From the cell containing the given text, extract its center point as [x, y] coordinate. 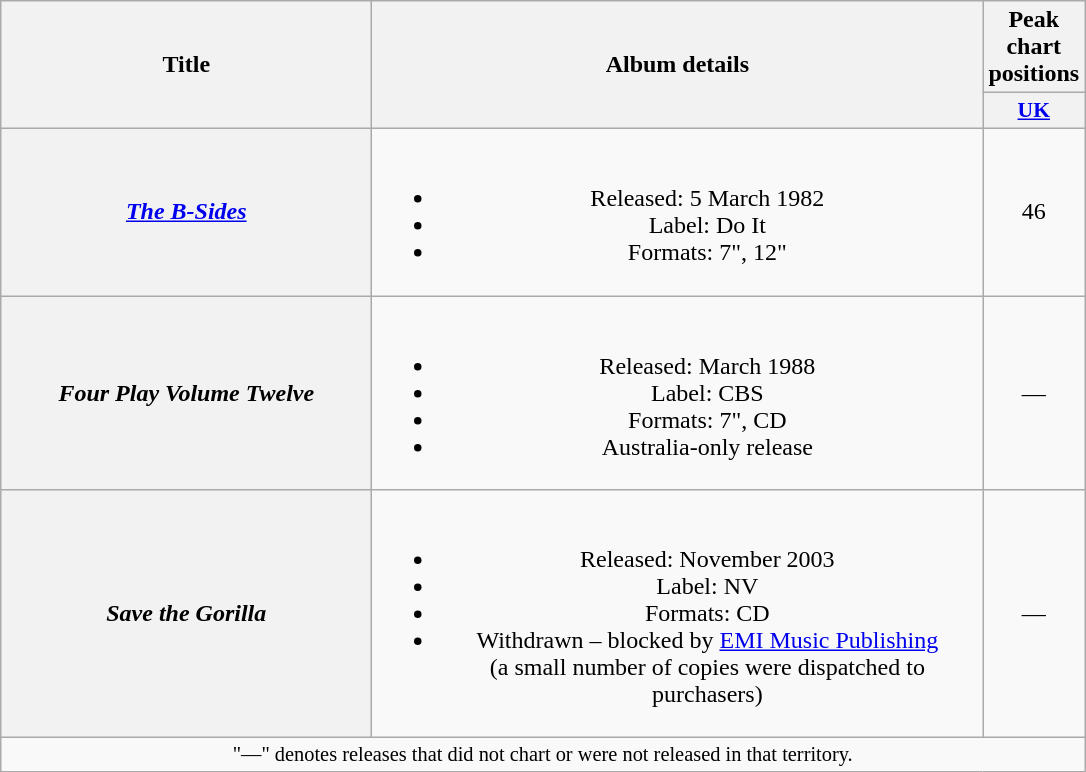
Peak chart positions [1034, 47]
Four Play Volume Twelve [186, 393]
UK [1034, 111]
Title [186, 65]
"—" denotes releases that did not chart or were not released in that territory. [543, 755]
Album details [678, 65]
Released: November 2003Label: NVFormats: CDWithdrawn – blocked by EMI Music Publishing(a small number of copies were dispatched to purchasers) [678, 614]
Released: 5 March 1982Label: Do ItFormats: 7", 12" [678, 212]
The B-Sides [186, 212]
Save the Gorilla [186, 614]
Released: March 1988Label: CBSFormats: 7", CDAustralia-only release [678, 393]
46 [1034, 212]
